Provide the [X, Y] coordinate of the cell's center where the given text is located.  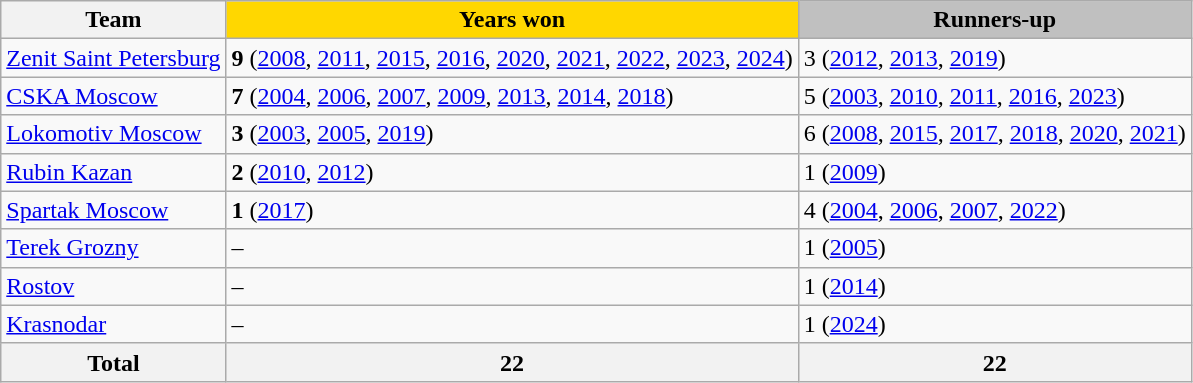
Spartak Moscow [114, 210]
9 (2008, 2011, 2015, 2016, 2020, 2021, 2022, 2023, 2024) [512, 58]
4 (2004, 2006, 2007, 2022) [994, 210]
6 (2008, 2015, 2017, 2018, 2020, 2021) [994, 134]
CSKA Moscow [114, 96]
5 (2003, 2010, 2011, 2016, 2023) [994, 96]
2 (2010, 2012) [512, 172]
1 (2017) [512, 210]
Lokomotiv Moscow [114, 134]
Rubin Kazan [114, 172]
Rostov [114, 286]
1 (2014) [994, 286]
3 (2012, 2013, 2019) [994, 58]
Team [114, 20]
Years won [512, 20]
Runners-up [994, 20]
1 (2024) [994, 324]
Total [114, 362]
Krasnodar [114, 324]
Zenit Saint Petersburg [114, 58]
7 (2004, 2006, 2007, 2009, 2013, 2014, 2018) [512, 96]
1 (2009) [994, 172]
3 (2003, 2005, 2019) [512, 134]
Terek Grozny [114, 248]
1 (2005) [994, 248]
